Identify which cell holds the provided text, then report its [x, y] central coordinate. 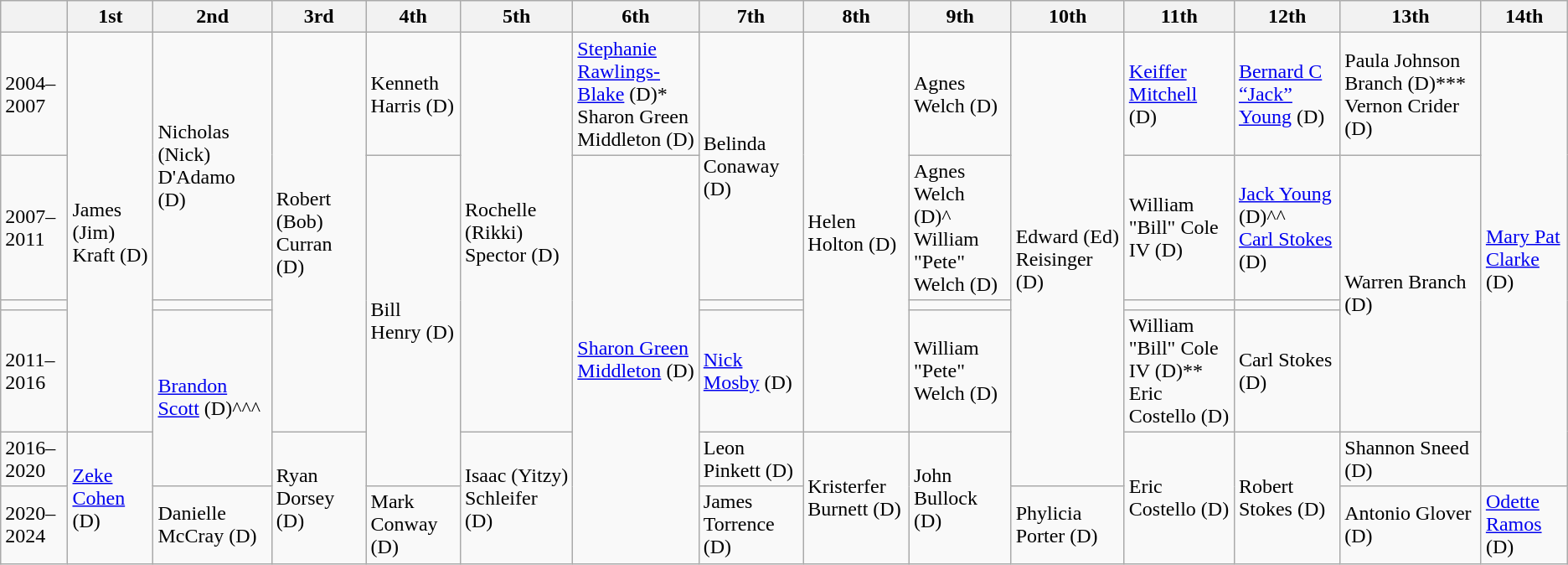
9th [960, 17]
12th [1287, 17]
Edward (Ed) Reisinger (D) [1067, 260]
2004–2007 [34, 94]
Kenneth Harris (D) [413, 94]
Danielle McCray (D) [213, 525]
2016–2020 [34, 459]
Warren Branch (D) [1411, 293]
Bernard C “Jack” Young (D) [1287, 94]
4th [413, 17]
William "Pete" Welch (D) [960, 371]
John Bullock (D) [960, 498]
2nd [213, 17]
1st [111, 17]
Helen Holton (D) [856, 232]
Antonio Glover (D) [1411, 525]
10th [1067, 17]
Stephanie Rawlings-Blake (D)*Sharon Green Middleton (D) [636, 94]
8th [856, 17]
William "Bill" Cole IV (D)**Eric Costello (D) [1179, 371]
Paula Johnson Branch (D)*** Vernon Crider (D) [1411, 94]
3rd [318, 17]
Leon Pinkett (D) [750, 459]
Mary Pat Clarke (D) [1524, 260]
2011–2016 [34, 371]
Odette Ramos (D) [1524, 525]
Robert (Bob) Curran (D) [318, 232]
7th [750, 17]
Kristerfer Burnett (D) [856, 498]
Ryan Dorsey (D) [318, 498]
Sharon Green Middleton (D) [636, 359]
14th [1524, 17]
Eric Costello (D) [1179, 498]
Belinda Conaway (D) [750, 166]
5th [516, 17]
Agnes Welch (D) [960, 94]
2020–2024 [34, 525]
Carl Stokes (D) [1287, 371]
James (Jim) Kraft (D) [111, 232]
Nick Mosby (D) [750, 371]
Bill Henry (D) [413, 320]
Brandon Scott (D)^^^ [213, 397]
Robert Stokes (D) [1287, 498]
Agnes Welch (D)^William "Pete" Welch (D) [960, 228]
13th [1411, 17]
Isaac (Yitzy) Schleifer (D) [516, 498]
Jack Young (D)^^Carl Stokes (D) [1287, 228]
Shannon Sneed (D) [1411, 459]
6th [636, 17]
Keiffer Mitchell (D) [1179, 94]
11th [1179, 17]
Phylicia Porter (D) [1067, 525]
Zeke Cohen (D) [111, 498]
James Torrence (D) [750, 525]
Rochelle (Rikki) Spector (D) [516, 232]
William "Bill" Cole IV (D) [1179, 228]
Mark Conway (D) [413, 525]
Nicholas (Nick) D'Adamo (D) [213, 166]
2007–2011 [34, 228]
